Identify which cell holds the provided text, then report its (x, y) central coordinate. 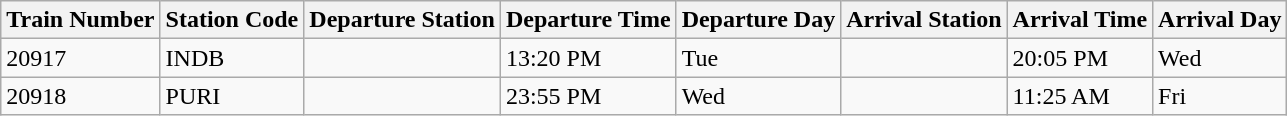
Departure Day (758, 20)
Arrival Station (924, 20)
11:25 AM (1080, 96)
INDB (232, 58)
Arrival Time (1080, 20)
20917 (80, 58)
Arrival Day (1220, 20)
13:20 PM (588, 58)
PURI (232, 96)
23:55 PM (588, 96)
Fri (1220, 96)
Train Number (80, 20)
20918 (80, 96)
Departure Time (588, 20)
Departure Station (402, 20)
Tue (758, 58)
Station Code (232, 20)
20:05 PM (1080, 58)
